Determine the (X, Y) coordinate at the center of the cell enclosing the given text.  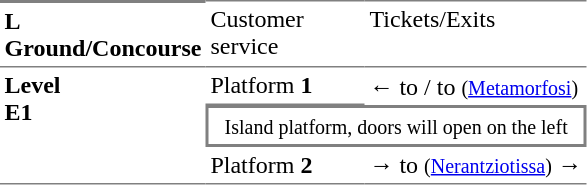
Tickets/Exits (476, 34)
← to / to (Metamorfosi) (476, 87)
Platform 2 (286, 166)
LevelΕ1 (103, 126)
Island platform, doors will open on the left (396, 126)
Platform 1 (286, 87)
Customer service (286, 34)
→ to (Nerantziotissa) → (476, 166)
LGround/Concourse (103, 34)
